Find where the given text appears and provide that cell's center as (x, y) coordinate. 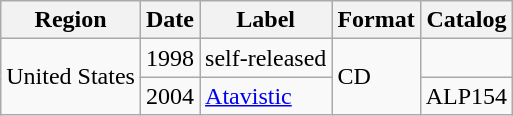
2004 (170, 96)
Label (266, 20)
CD (376, 77)
ALP154 (466, 96)
United States (71, 77)
Catalog (466, 20)
1998 (170, 58)
Date (170, 20)
Atavistic (266, 96)
Format (376, 20)
self-released (266, 58)
Region (71, 20)
